Capture the cell that displays the provided text and extract its (X, Y) central coordinate. 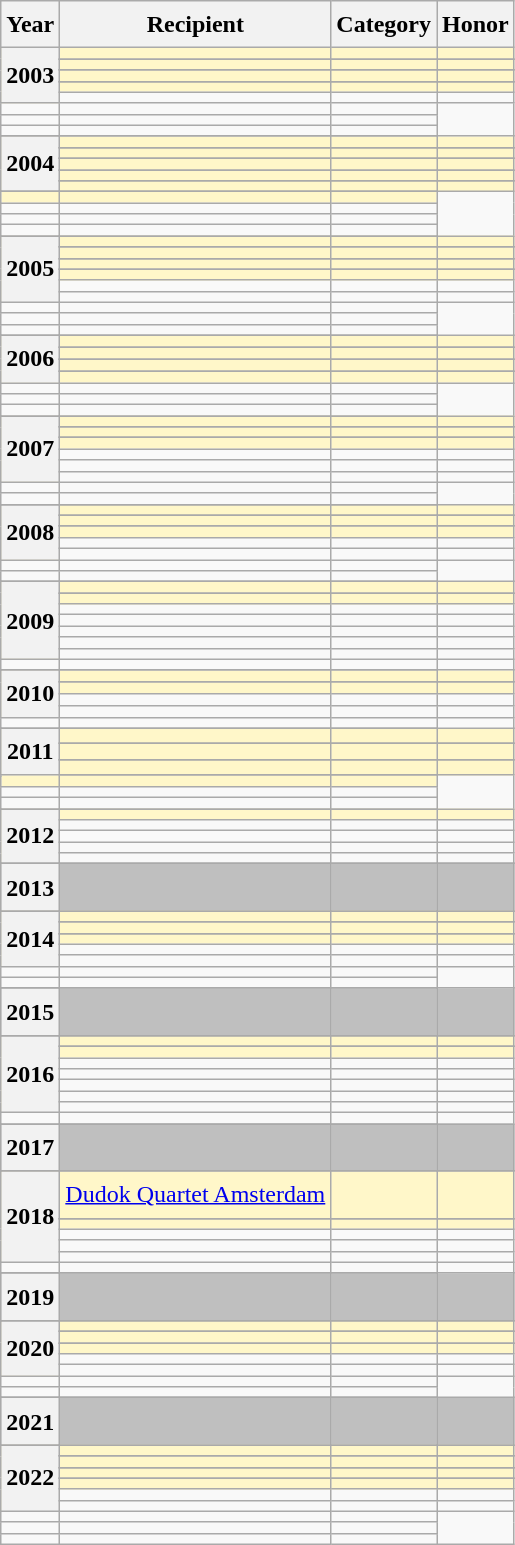
Honor (476, 24)
2006 (30, 358)
2003 (30, 76)
2016 (30, 1074)
2012 (30, 836)
2018 (30, 1216)
2015 (30, 1012)
2004 (30, 164)
2008 (30, 532)
Year (30, 24)
2020 (30, 1348)
2009 (30, 620)
2019 (30, 1296)
2007 (30, 449)
Recipient (196, 24)
2010 (30, 694)
2011 (30, 752)
2017 (30, 1148)
2021 (30, 1422)
2013 (30, 888)
2005 (30, 269)
Category (384, 24)
2022 (30, 1478)
Dudok Quartet Amsterdam (196, 1194)
2014 (30, 938)
